Pinpoint the cell where the given text exists, returning its (X, Y) midpoint coordinate. 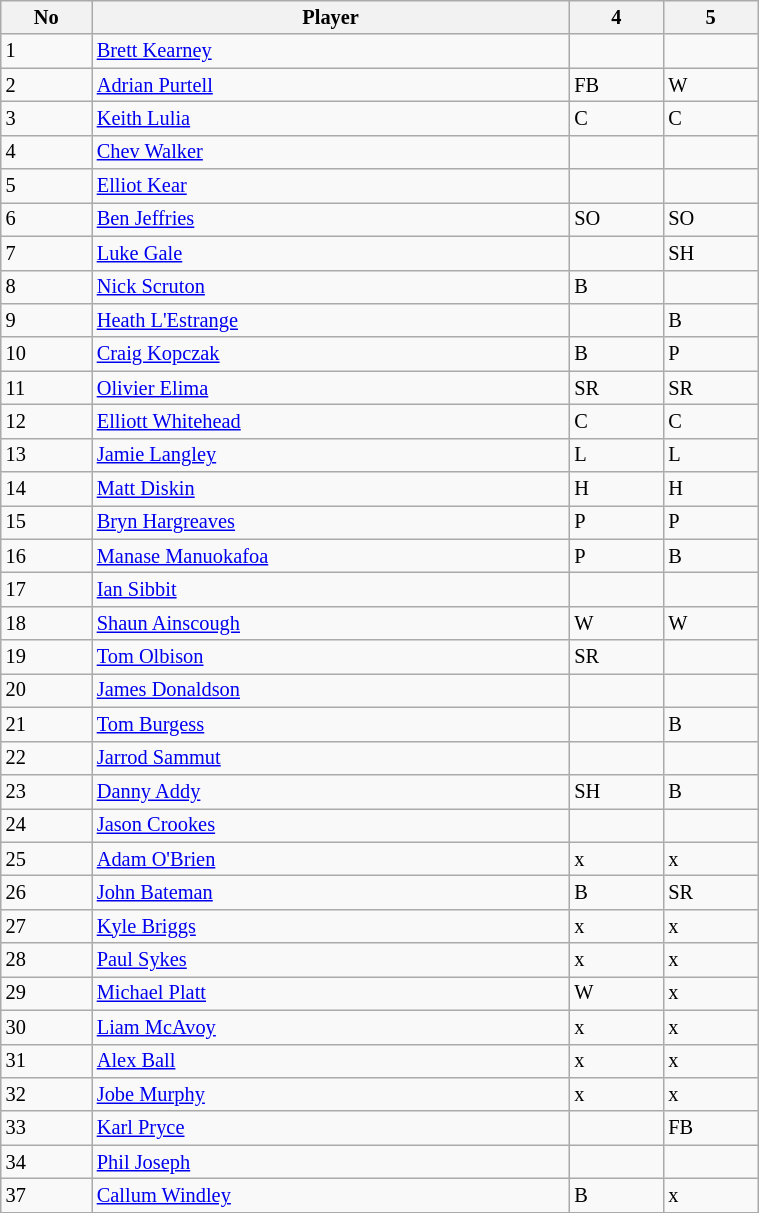
Matt Diskin (330, 489)
8 (46, 287)
Ben Jeffries (330, 219)
Shaun Ainscough (330, 623)
1 (46, 51)
Heath L'Estrange (330, 320)
14 (46, 489)
3 (46, 118)
15 (46, 522)
Michael Platt (330, 993)
34 (46, 1162)
22 (46, 758)
19 (46, 657)
Alex Ball (330, 1061)
17 (46, 589)
Danny Addy (330, 791)
Ian Sibbit (330, 589)
Tom Olbison (330, 657)
Jarrod Sammut (330, 758)
7 (46, 253)
Manase Manuokafoa (330, 556)
24 (46, 825)
13 (46, 455)
26 (46, 892)
Tom Burgess (330, 724)
Keith Lulia (330, 118)
Phil Joseph (330, 1162)
No (46, 17)
Adrian Purtell (330, 85)
27 (46, 926)
29 (46, 993)
23 (46, 791)
Bryn Hargreaves (330, 522)
Olivier Elima (330, 388)
20 (46, 690)
6 (46, 219)
Luke Gale (330, 253)
James Donaldson (330, 690)
21 (46, 724)
Adam O'Brien (330, 859)
Callum Windley (330, 1195)
Chev Walker (330, 152)
Paul Sykes (330, 960)
Jason Crookes (330, 825)
11 (46, 388)
Elliott Whitehead (330, 421)
12 (46, 421)
John Bateman (330, 892)
Jobe Murphy (330, 1094)
37 (46, 1195)
31 (46, 1061)
Karl Pryce (330, 1128)
Player (330, 17)
10 (46, 354)
Kyle Briggs (330, 926)
Nick Scruton (330, 287)
Brett Kearney (330, 51)
25 (46, 859)
Elliot Kear (330, 186)
33 (46, 1128)
Liam McAvoy (330, 1027)
30 (46, 1027)
18 (46, 623)
32 (46, 1094)
Jamie Langley (330, 455)
Craig Kopczak (330, 354)
2 (46, 85)
9 (46, 320)
28 (46, 960)
16 (46, 556)
